Capture the cell that displays the provided text and extract its (X, Y) central coordinate. 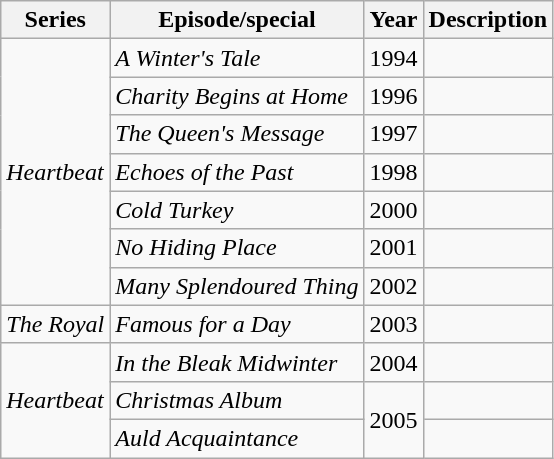
Description (488, 20)
1998 (394, 172)
1994 (394, 58)
2004 (394, 362)
The Queen's Message (237, 134)
Year (394, 20)
Many Splendoured Thing (237, 286)
2005 (394, 419)
2003 (394, 324)
Christmas Album (237, 400)
2002 (394, 286)
2001 (394, 248)
Echoes of the Past (237, 172)
1997 (394, 134)
Cold Turkey (237, 210)
Charity Begins at Home (237, 96)
1996 (394, 96)
No Hiding Place (237, 248)
2000 (394, 210)
Episode/special (237, 20)
Auld Acquaintance (237, 438)
In the Bleak Midwinter (237, 362)
A Winter's Tale (237, 58)
Series (56, 20)
Famous for a Day (237, 324)
The Royal (56, 324)
